Determine the (X, Y) coordinate at the center of the cell enclosing the given text.  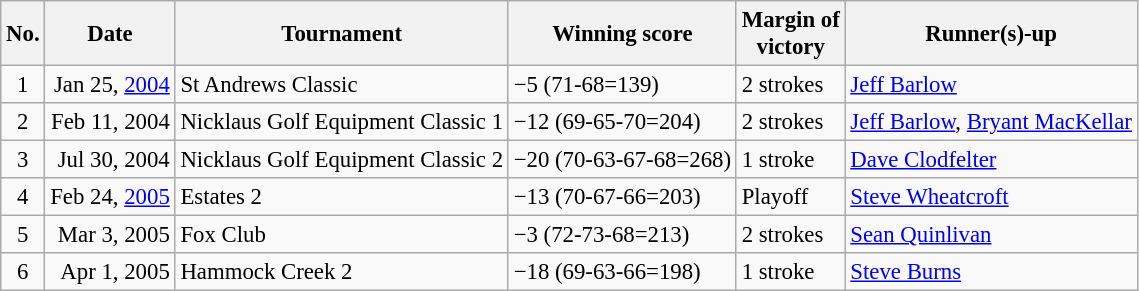
Steve Wheatcroft (991, 197)
Jeff Barlow, Bryant MacKellar (991, 122)
Jeff Barlow (991, 85)
Nicklaus Golf Equipment Classic 1 (342, 122)
Tournament (342, 34)
Jul 30, 2004 (110, 160)
1 (23, 85)
Dave Clodfelter (991, 160)
Winning score (622, 34)
3 (23, 160)
Nicklaus Golf Equipment Classic 2 (342, 160)
Sean Quinlivan (991, 235)
St Andrews Classic (342, 85)
Jan 25, 2004 (110, 85)
−5 (71-68=139) (622, 85)
Playoff (790, 197)
Feb 24, 2005 (110, 197)
−13 (70-67-66=203) (622, 197)
−20 (70-63-67-68=268) (622, 160)
−3 (72-73-68=213) (622, 235)
No. (23, 34)
4 (23, 197)
Mar 3, 2005 (110, 235)
Estates 2 (342, 197)
5 (23, 235)
1 stroke (790, 160)
−12 (69-65-70=204) (622, 122)
Fox Club (342, 235)
Runner(s)-up (991, 34)
Feb 11, 2004 (110, 122)
Margin ofvictory (790, 34)
Date (110, 34)
2 (23, 122)
